Find where the given text appears and provide that cell's center as (X, Y) coordinate. 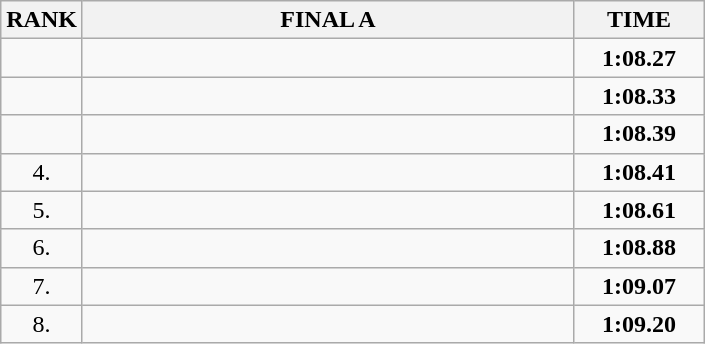
6. (42, 248)
5. (42, 210)
1:08.61 (640, 210)
1:08.27 (640, 58)
1:09.07 (640, 286)
FINAL A (328, 20)
1:08.33 (640, 96)
1:09.20 (640, 324)
RANK (42, 20)
8. (42, 324)
TIME (640, 20)
1:08.88 (640, 248)
1:08.41 (640, 172)
7. (42, 286)
1:08.39 (640, 134)
4. (42, 172)
